Capture the cell that displays the provided text and extract its [X, Y] central coordinate. 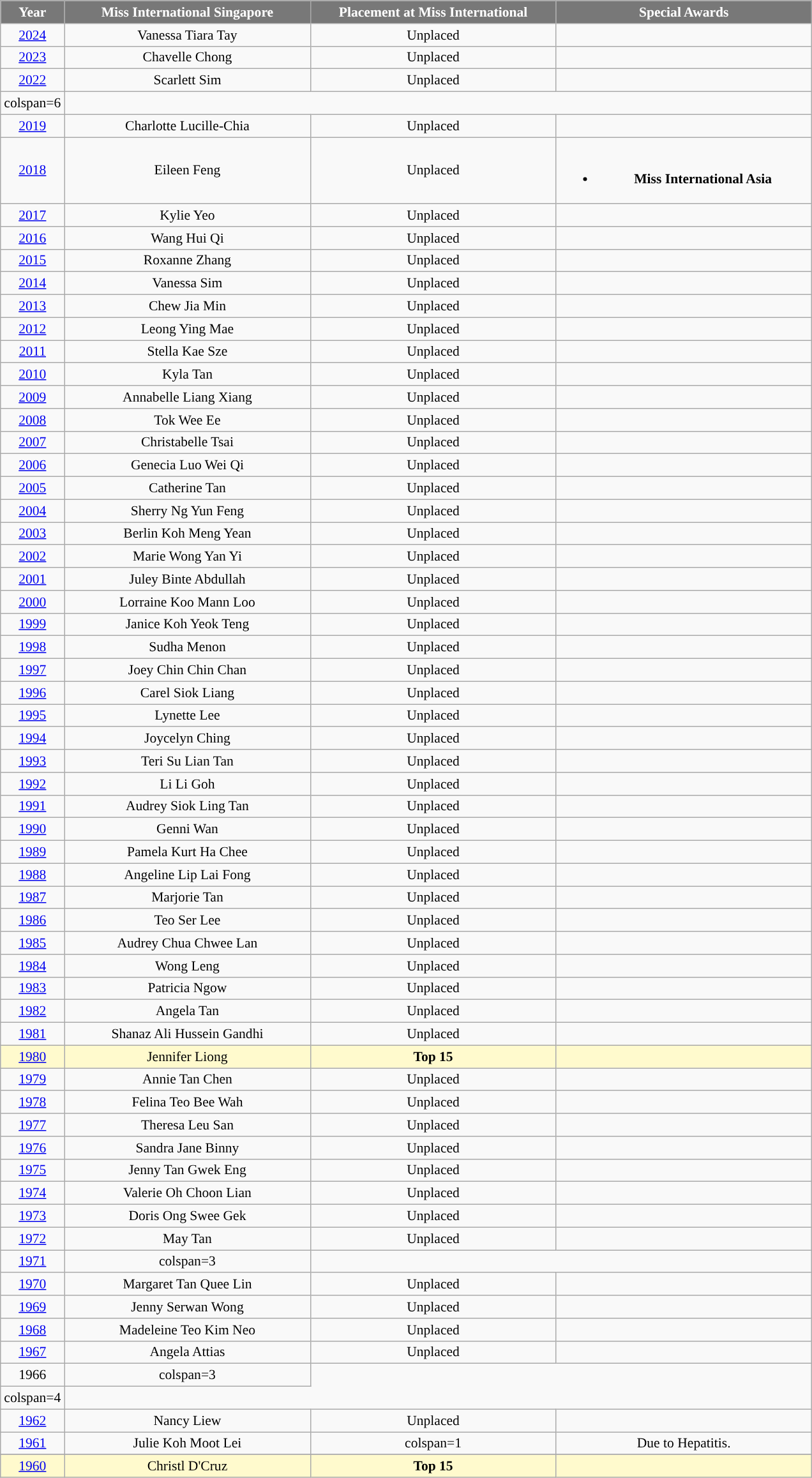
Marie Wong Yan Yi [188, 557]
Margaret Tan Quee Lin [188, 1285]
Pamela Kurt Ha Chee [188, 852]
Joycelyn Ching [188, 739]
Berlin Koh Meng Yean [188, 534]
2009 [33, 397]
2007 [33, 442]
1978 [33, 1103]
1967 [33, 1352]
2017 [33, 215]
colspan=1 [433, 1444]
Leong Ying Mae [188, 329]
Carel Siok Liang [188, 693]
1991 [33, 806]
Angela Attias [188, 1352]
2012 [33, 329]
2006 [33, 465]
1970 [33, 1285]
Special Awards [684, 12]
Annabelle Liang Xiang [188, 397]
Valerie Oh Choon Lian [188, 1193]
2015 [33, 260]
1975 [33, 1170]
Year [33, 12]
Vanessa Sim [188, 283]
Christl D'Cruz [188, 1467]
colspan=6 [33, 103]
1974 [33, 1193]
Marjorie Tan [188, 898]
1999 [33, 624]
Julie Koh Moot Lei [188, 1444]
Lorraine Koo Mann Loo [188, 602]
May Tan [188, 1239]
Joey Chin Chin Chan [188, 670]
2016 [33, 238]
Nancy Liew [188, 1421]
2023 [33, 57]
1960 [33, 1467]
1968 [33, 1330]
Stella Kae Sze [188, 352]
Theresa Leu San [188, 1125]
1971 [33, 1262]
Miss International Asia [684, 170]
1969 [33, 1307]
Miss International Singapore [188, 12]
2008 [33, 420]
Genni Wan [188, 829]
1982 [33, 1011]
1995 [33, 716]
Roxanne Zhang [188, 260]
1996 [33, 693]
Teri Su Lian Tan [188, 761]
Jenny Tan Gwek Eng [188, 1170]
Genecia Luo Wei Qi [188, 465]
1989 [33, 852]
1984 [33, 966]
Charlotte Lucille-Chia [188, 126]
2004 [33, 511]
1977 [33, 1125]
1966 [33, 1375]
Annie Tan Chen [188, 1080]
2014 [33, 283]
Placement at Miss International [433, 12]
Teo Ser Lee [188, 921]
1985 [33, 943]
1980 [33, 1057]
1998 [33, 647]
2000 [33, 602]
2011 [33, 352]
Janice Koh Yeok Teng [188, 624]
Kyla Tan [188, 375]
2022 [33, 80]
Chew Jia Min [188, 306]
Scarlett Sim [188, 80]
2003 [33, 534]
1973 [33, 1216]
Jennifer Liong [188, 1057]
Jenny Serwan Wong [188, 1307]
1988 [33, 875]
1972 [33, 1239]
Due to Hepatitis. [684, 1444]
1986 [33, 921]
Juley Binte Abdullah [188, 579]
2001 [33, 579]
2019 [33, 126]
Angela Tan [188, 1011]
Felina Teo Bee Wah [188, 1103]
Chavelle Chong [188, 57]
Vanessa Tiara Tay [188, 35]
Tok Wee Ee [188, 420]
2018 [33, 170]
1962 [33, 1421]
Doris Ong Swee Gek [188, 1216]
Angeline Lip Lai Fong [188, 875]
1990 [33, 829]
Audrey Chua Chwee Lan [188, 943]
Madeleine Teo Kim Neo [188, 1330]
1979 [33, 1080]
Lynette Lee [188, 716]
1987 [33, 898]
Sudha Menon [188, 647]
1976 [33, 1148]
2024 [33, 35]
1961 [33, 1444]
1983 [33, 988]
1997 [33, 670]
2005 [33, 488]
Patricia Ngow [188, 988]
Sandra Jane Binny [188, 1148]
Wang Hui Qi [188, 238]
2010 [33, 375]
2013 [33, 306]
1993 [33, 761]
Audrey Siok Ling Tan [188, 806]
Sherry Ng Yun Feng [188, 511]
Shanaz Ali Hussein Gandhi [188, 1034]
1981 [33, 1034]
1992 [33, 784]
Catherine Tan [188, 488]
colspan=4 [33, 1398]
2002 [33, 557]
Wong Leng [188, 966]
1994 [33, 739]
Li Li Goh [188, 784]
Kylie Yeo [188, 215]
Christabelle Tsai [188, 442]
Eileen Feng [188, 170]
